Scan for the cell matching the given text and deliver its [x, y] coordinate at center. 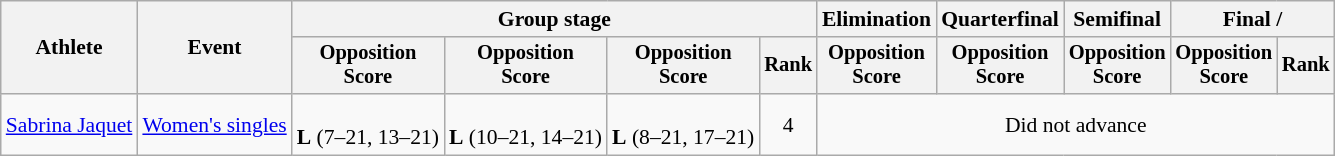
4 [788, 124]
Semifinal [1118, 19]
Did not advance [1076, 124]
L (7–21, 13–21) [368, 124]
Women's singles [214, 124]
L (8–21, 17–21) [683, 124]
Final / [1252, 19]
Elimination [876, 19]
Group stage [554, 19]
L (10–21, 14–21) [526, 124]
Athlete [70, 48]
Event [214, 48]
Quarterfinal [1000, 19]
Sabrina Jaquet [70, 124]
